Search for the cell housing the specified text and yield its [X, Y] center coordinate. 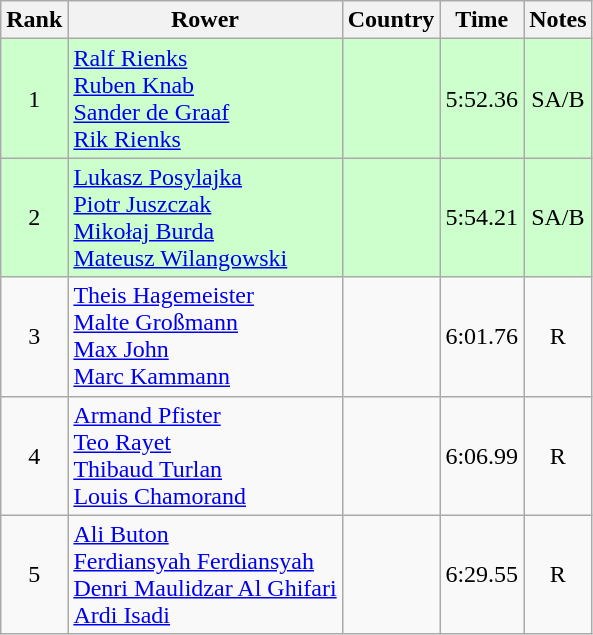
3 [34, 336]
6:29.55 [482, 574]
2 [34, 218]
Ali ButonFerdiansyah FerdiansyahDenri Maulidzar Al GhifariArdi Isadi [205, 574]
5:52.36 [482, 98]
Country [391, 20]
Ralf RienksRuben KnabSander de GraafRik Rienks [205, 98]
Armand PfisterTeo RayetThibaud TurlanLouis Chamorand [205, 456]
Theis HagemeisterMalte GroßmannMax JohnMarc Kammann [205, 336]
Notes [558, 20]
4 [34, 456]
Lukasz PosylajkaPiotr JuszczakMikołaj BurdaMateusz Wilangowski [205, 218]
Rank [34, 20]
1 [34, 98]
5:54.21 [482, 218]
5 [34, 574]
Rower [205, 20]
Time [482, 20]
6:01.76 [482, 336]
6:06.99 [482, 456]
